Scan for the cell matching the given text and deliver its [X, Y] coordinate at center. 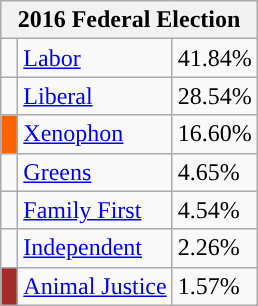
4.54% [214, 210]
Xenophon [95, 134]
Family First [95, 210]
4.65% [214, 172]
1.57% [214, 286]
Greens [95, 172]
16.60% [214, 134]
Liberal [95, 96]
Animal Justice [95, 286]
2.26% [214, 248]
28.54% [214, 96]
Independent [95, 248]
41.84% [214, 58]
Labor [95, 58]
2016 Federal Election [129, 20]
